Find where the given text appears and provide that cell's center as [X, Y] coordinate. 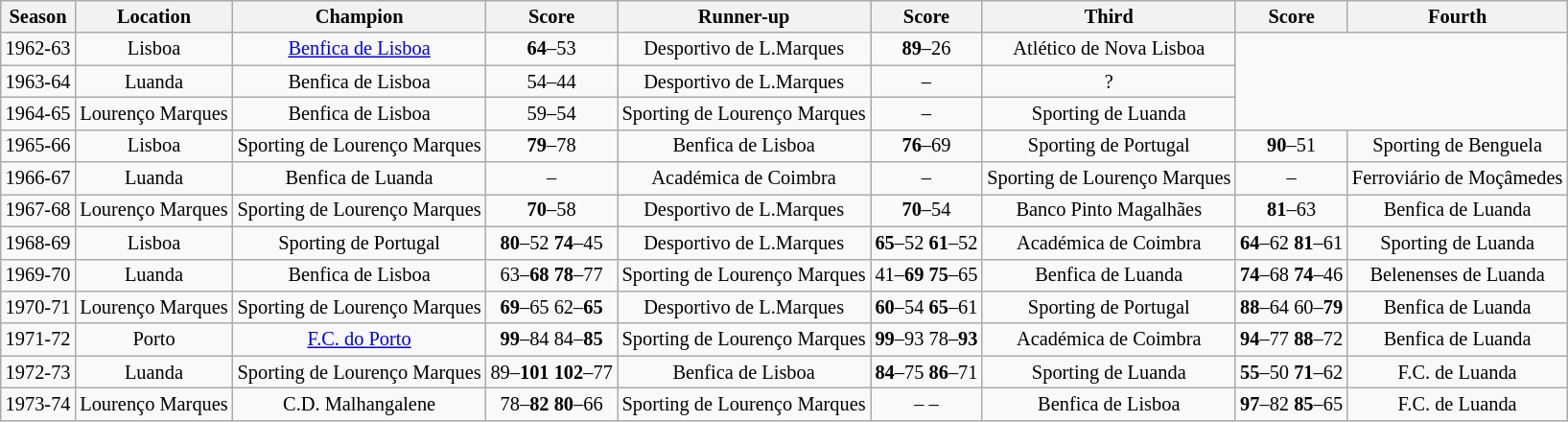
59–54 [552, 113]
Runner-up [744, 16]
89–26 [926, 49]
1969-70 [38, 275]
1967-68 [38, 210]
1964-65 [38, 113]
80–52 74–45 [552, 243]
64–62 81–61 [1291, 243]
90–51 [1291, 146]
1963-64 [38, 82]
1973-74 [38, 404]
Banco Pinto Magalhães [1109, 210]
Sporting de Benguela [1458, 146]
C.D. Malhangalene [360, 404]
79–78 [552, 146]
1966-67 [38, 178]
F.C. do Porto [360, 340]
69–65 62–65 [552, 307]
1962-63 [38, 49]
64–53 [552, 49]
Location [153, 16]
Atlético de Nova Lisboa [1109, 49]
94–77 88–72 [1291, 340]
1965-66 [38, 146]
Third [1109, 16]
Belenenses de Luanda [1458, 275]
Fourth [1458, 16]
70–58 [552, 210]
99–93 78–93 [926, 340]
Champion [360, 16]
74–68 74–46 [1291, 275]
55–50 71–62 [1291, 372]
1971-72 [38, 340]
Porto [153, 340]
1968-69 [38, 243]
Ferroviário de Moçâmedes [1458, 178]
70–54 [926, 210]
84–75 86–71 [926, 372]
88–64 60–79 [1291, 307]
– – [926, 404]
Season [38, 16]
1972-73 [38, 372]
89–101 102–77 [552, 372]
97–82 85–65 [1291, 404]
60–54 65–61 [926, 307]
63–68 78–77 [552, 275]
99–84 84–85 [552, 340]
54–44 [552, 82]
41–69 75–65 [926, 275]
81–63 [1291, 210]
1970-71 [38, 307]
? [1109, 82]
65–52 61–52 [926, 243]
78–82 80–66 [552, 404]
76–69 [926, 146]
